Extract the [x, y] coordinate from the center of the cell holding the provided text.  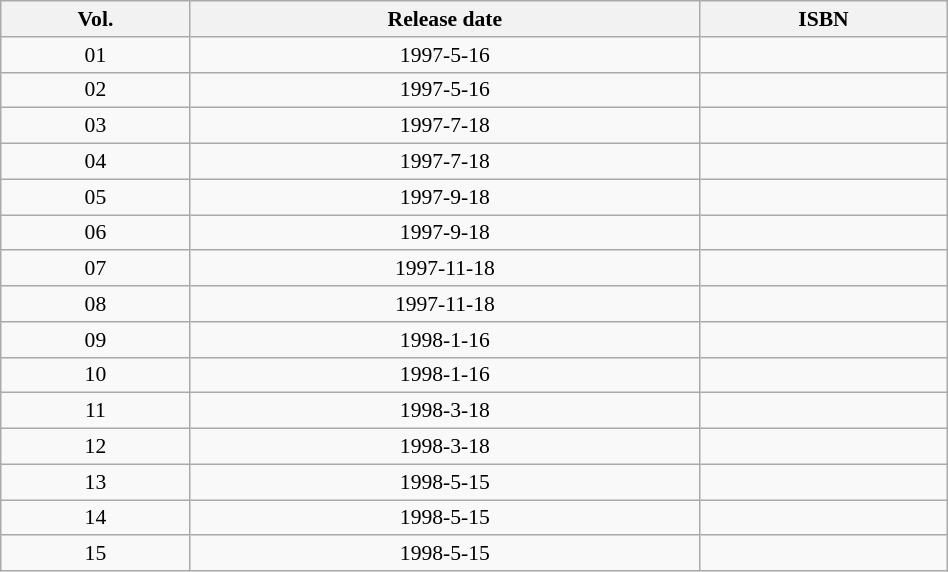
04 [96, 162]
Release date [445, 19]
ISBN [824, 19]
01 [96, 55]
08 [96, 304]
11 [96, 411]
07 [96, 269]
Vol. [96, 19]
10 [96, 375]
14 [96, 518]
13 [96, 482]
03 [96, 126]
15 [96, 554]
06 [96, 233]
05 [96, 197]
09 [96, 340]
12 [96, 447]
02 [96, 90]
